Provide the [X, Y] coordinate of the cell's center where the given text is located.  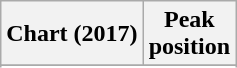
Peak position [189, 34]
Chart (2017) [72, 34]
